Return the (X, Y) coordinate for the center point of the cell that contains the specified text.  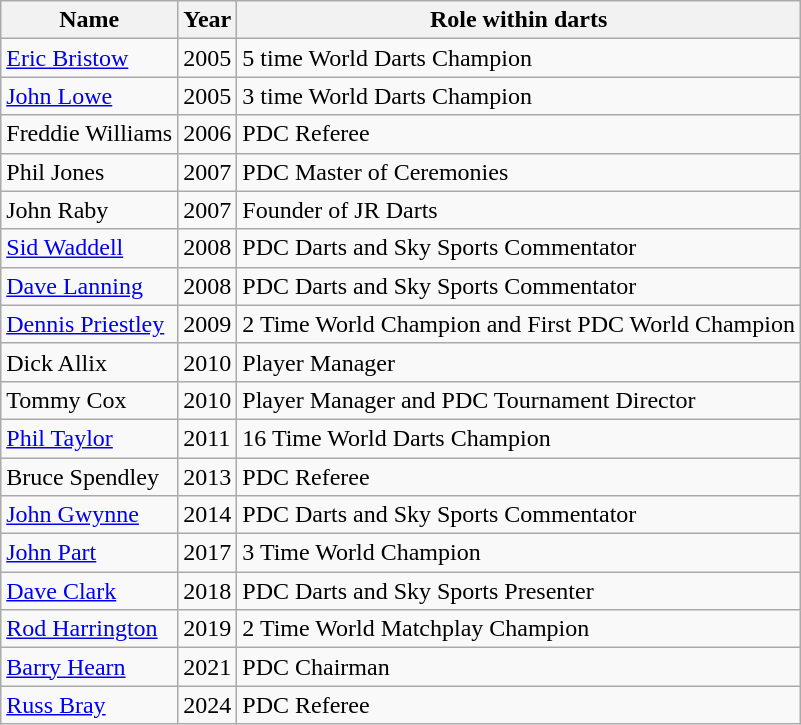
PDC Chairman (519, 667)
Rod Harrington (90, 629)
Dennis Priestley (90, 324)
Freddie Williams (90, 134)
2006 (208, 134)
2 Time World Matchplay Champion (519, 629)
Russ Bray (90, 705)
2014 (208, 515)
Year (208, 20)
2024 (208, 705)
2017 (208, 553)
5 time World Darts Champion (519, 58)
Name (90, 20)
Sid Waddell (90, 248)
Dave Lanning (90, 286)
John Gwynne (90, 515)
Phil Taylor (90, 438)
2018 (208, 591)
Eric Bristow (90, 58)
2009 (208, 324)
Role within darts (519, 20)
Dick Allix (90, 362)
Tommy Cox (90, 400)
Dave Clark (90, 591)
John Part (90, 553)
Player Manager (519, 362)
John Raby (90, 210)
Barry Hearn (90, 667)
3 time World Darts Champion (519, 96)
PDC Darts and Sky Sports Presenter (519, 591)
John Lowe (90, 96)
2019 (208, 629)
Founder of JR Darts (519, 210)
PDC Master of Ceremonies (519, 172)
2013 (208, 477)
2 Time World Champion and First PDC World Champion (519, 324)
Phil Jones (90, 172)
2021 (208, 667)
Bruce Spendley (90, 477)
16 Time World Darts Champion (519, 438)
2011 (208, 438)
3 Time World Champion (519, 553)
Player Manager and PDC Tournament Director (519, 400)
